Capture the cell that displays the provided text and extract its (X, Y) central coordinate. 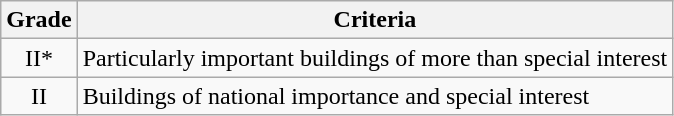
Criteria (375, 20)
Grade (39, 20)
Particularly important buildings of more than special interest (375, 58)
II* (39, 58)
Buildings of national importance and special interest (375, 96)
II (39, 96)
